From the cell containing the given text, extract its center point as (X, Y) coordinate. 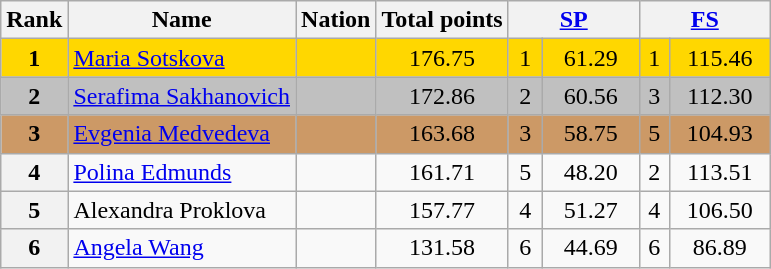
SP (574, 20)
Total points (442, 20)
Evgenia Medvedeva (182, 134)
172.86 (442, 96)
176.75 (442, 58)
115.46 (720, 58)
Polina Edmunds (182, 172)
86.89 (720, 248)
44.69 (590, 248)
157.77 (442, 210)
113.51 (720, 172)
112.30 (720, 96)
58.75 (590, 134)
FS (704, 20)
106.50 (720, 210)
Alexandra Proklova (182, 210)
131.58 (442, 248)
60.56 (590, 96)
Serafima Sakhanovich (182, 96)
Angela Wang (182, 248)
Nation (336, 20)
51.27 (590, 210)
Rank (34, 20)
161.71 (442, 172)
Maria Sotskova (182, 58)
48.20 (590, 172)
163.68 (442, 134)
104.93 (720, 134)
Name (182, 20)
61.29 (590, 58)
